Extract the (X, Y) coordinate from the center of the cell holding the provided text.  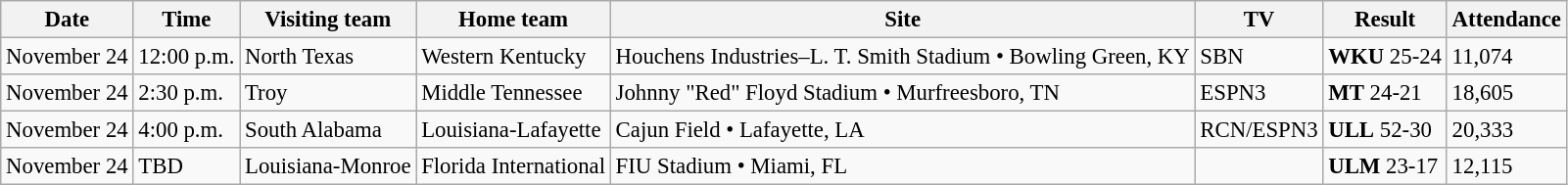
12:00 p.m. (186, 57)
Louisiana-Monroe (328, 166)
North Texas (328, 57)
Johnny "Red" Floyd Stadium • Murfreesboro, TN (903, 93)
Time (186, 20)
Visiting team (328, 20)
Louisiana-Lafayette (513, 130)
20,333 (1506, 130)
Houchens Industries–L. T. Smith Stadium • Bowling Green, KY (903, 57)
11,074 (1506, 57)
Cajun Field • Lafayette, LA (903, 130)
WKU 25-24 (1385, 57)
Attendance (1506, 20)
TV (1259, 20)
Western Kentucky (513, 57)
FIU Stadium • Miami, FL (903, 166)
Florida International (513, 166)
Middle Tennessee (513, 93)
Troy (328, 93)
18,605 (1506, 93)
2:30 p.m. (186, 93)
4:00 p.m. (186, 130)
Site (903, 20)
Date (67, 20)
RCN/ESPN3 (1259, 130)
12,115 (1506, 166)
TBD (186, 166)
Result (1385, 20)
Home team (513, 20)
ESPN3 (1259, 93)
MT 24-21 (1385, 93)
ULM 23-17 (1385, 166)
South Alabama (328, 130)
ULL 52-30 (1385, 130)
SBN (1259, 57)
